Locate the cell with the specified text and output its (X, Y) center coordinate. 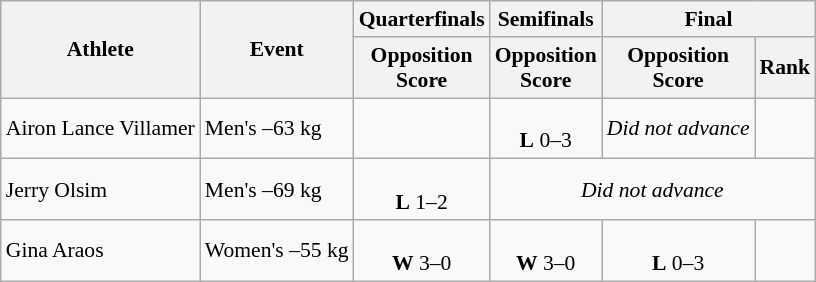
Semifinals (546, 19)
Jerry Olsim (100, 190)
Women's –55 kg (277, 250)
Event (277, 50)
Men's –63 kg (277, 128)
Quarterfinals (422, 19)
Final (708, 19)
Gina Araos (100, 250)
Men's –69 kg (277, 190)
L 1–2 (422, 190)
Athlete (100, 50)
Airon Lance Villamer (100, 128)
Rank (786, 68)
